Scan for the cell matching the given text and deliver its (x, y) coordinate at center. 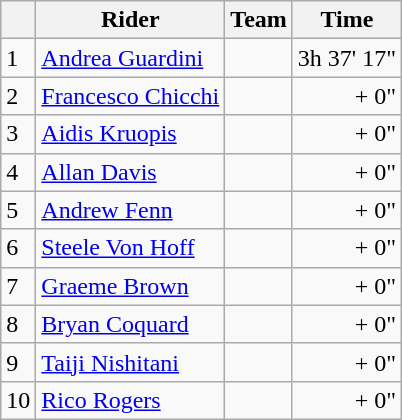
3 (18, 134)
Rico Rogers (130, 400)
Andrea Guardini (130, 58)
3h 37' 17" (346, 58)
Rider (130, 20)
7 (18, 286)
5 (18, 210)
Steele Von Hoff (130, 248)
Francesco Chicchi (130, 96)
Graeme Brown (130, 286)
Time (346, 20)
Andrew Fenn (130, 210)
9 (18, 362)
Allan Davis (130, 172)
2 (18, 96)
10 (18, 400)
Taiji Nishitani (130, 362)
1 (18, 58)
8 (18, 324)
Aidis Kruopis (130, 134)
6 (18, 248)
Bryan Coquard (130, 324)
Team (259, 20)
4 (18, 172)
